Locate the cell with the specified text and output its [x, y] center coordinate. 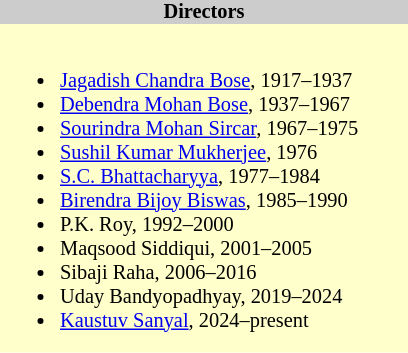
Directors [204, 12]
